Detect which cell encompasses the target text, then output its [x, y] center coordinate. 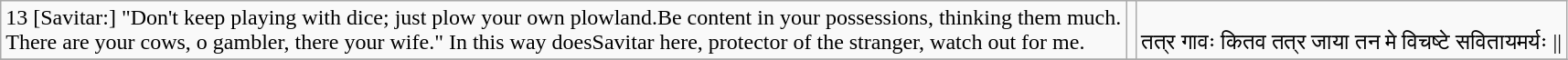
तत्र गावः कितव तत्र जाया तन मे विचष्टे सवितायमर्यः || [1351, 31]
